Scan for the cell matching the given text and deliver its [X, Y] coordinate at center. 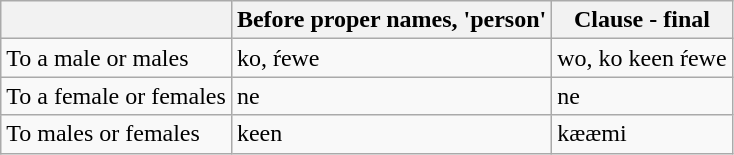
wo, ko keen ŕewe [642, 58]
ko, ŕewe [391, 58]
To a male or males [116, 58]
keen [391, 134]
To a female or females [116, 96]
Clause - final [642, 20]
To males or females [116, 134]
kææmi [642, 134]
Before proper names, 'person' [391, 20]
